Locate the cell with the specified text and output its (X, Y) center coordinate. 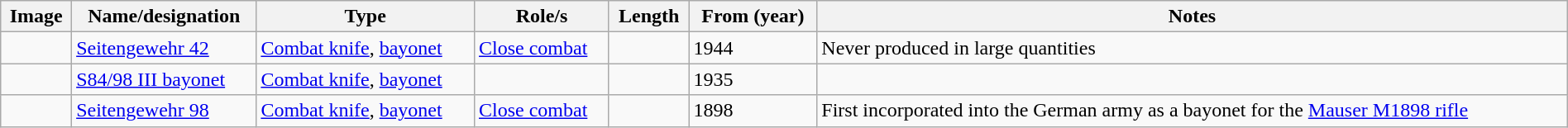
Seitengewehr 98 (164, 111)
From (year) (753, 17)
1935 (753, 79)
First incorporated into the German army as a bayonet for the Mauser M1898 rifle (1193, 111)
Seitengewehr 42 (164, 48)
Name/designation (164, 17)
S84/98 III bayonet (164, 79)
1898 (753, 111)
Notes (1193, 17)
1944 (753, 48)
Type (366, 17)
Never produced in large quantities (1193, 48)
Length (648, 17)
Image (36, 17)
Role/s (541, 17)
